Search for the cell housing the specified text and yield its [X, Y] center coordinate. 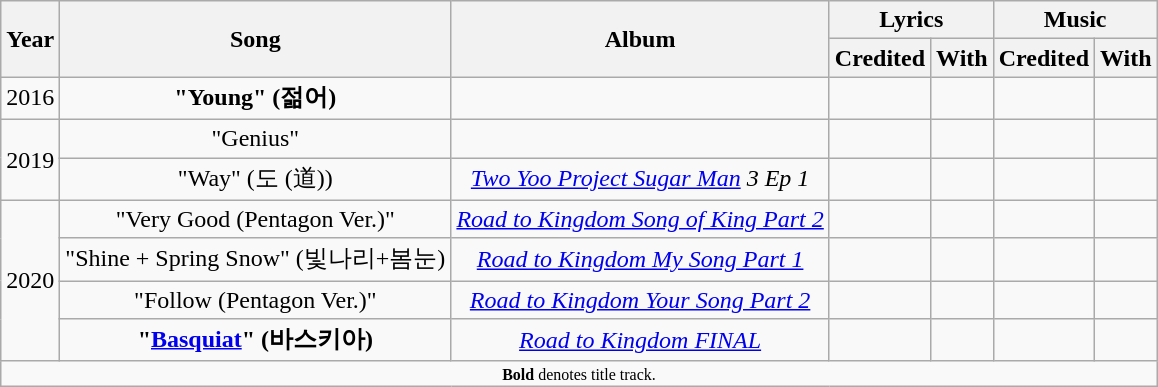
"Genius" [256, 138]
Album [640, 39]
Road to Kingdom Your Song Part 2 [640, 300]
"Way" (도 (道)) [256, 180]
Lyrics [911, 20]
Two Yoo Project Sugar Man 3 Ep 1 [640, 180]
Music [1075, 20]
"Shine + Spring Snow" (빛나리+봄눈) [256, 260]
Year [30, 39]
Road to Kingdom My Song Part 1 [640, 260]
2016 [30, 98]
"Young" (젊어) [256, 98]
"Follow (Pentagon Ver.)" [256, 300]
"Basquiat" (바스키아) [256, 340]
2020 [30, 280]
Road to Kingdom Song of King Part 2 [640, 219]
Song [256, 39]
Road to Kingdom FINAL [640, 340]
"Very Good (Pentagon Ver.)" [256, 219]
Bold denotes title track. [579, 373]
2019 [30, 160]
